Extract the [x, y] coordinate from the center of the cell holding the provided text.  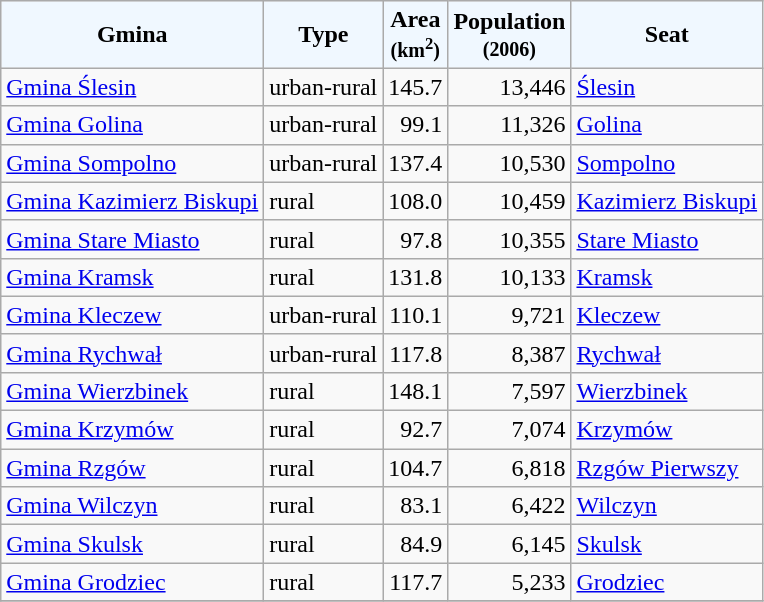
Gmina Ślesin [132, 87]
148.1 [416, 391]
Rychwał [667, 353]
6,145 [510, 544]
Gmina Stare Miasto [132, 239]
Grodziec [667, 582]
110.1 [416, 315]
Wierzbinek [667, 391]
8,387 [510, 353]
11,326 [510, 125]
10,530 [510, 163]
10,459 [510, 201]
Gmina Skulsk [132, 544]
Gmina Kleczew [132, 315]
Ślesin [667, 87]
Population(2006) [510, 34]
117.8 [416, 353]
131.8 [416, 277]
Kleczew [667, 315]
10,133 [510, 277]
Gmina Wierzbinek [132, 391]
Skulsk [667, 544]
Kazimierz Biskupi [667, 201]
7,074 [510, 430]
Gmina Kramsk [132, 277]
Gmina Wilczyn [132, 506]
92.7 [416, 430]
Area(km2) [416, 34]
137.4 [416, 163]
104.7 [416, 468]
10,355 [510, 239]
Gmina Golina [132, 125]
Kramsk [667, 277]
97.8 [416, 239]
13,446 [510, 87]
145.7 [416, 87]
9,721 [510, 315]
Krzymów [667, 430]
Golina [667, 125]
Wilczyn [667, 506]
Rzgów Pierwszy [667, 468]
Gmina Rzgów [132, 468]
Gmina [132, 34]
Type [324, 34]
Gmina Grodziec [132, 582]
99.1 [416, 125]
83.1 [416, 506]
Stare Miasto [667, 239]
108.0 [416, 201]
5,233 [510, 582]
Sompolno [667, 163]
Gmina Rychwał [132, 353]
84.9 [416, 544]
Seat [667, 34]
7,597 [510, 391]
Gmina Sompolno [132, 163]
117.7 [416, 582]
Gmina Krzymów [132, 430]
Gmina Kazimierz Biskupi [132, 201]
6,422 [510, 506]
6,818 [510, 468]
